Find where the given text appears and provide that cell's center as [X, Y] coordinate. 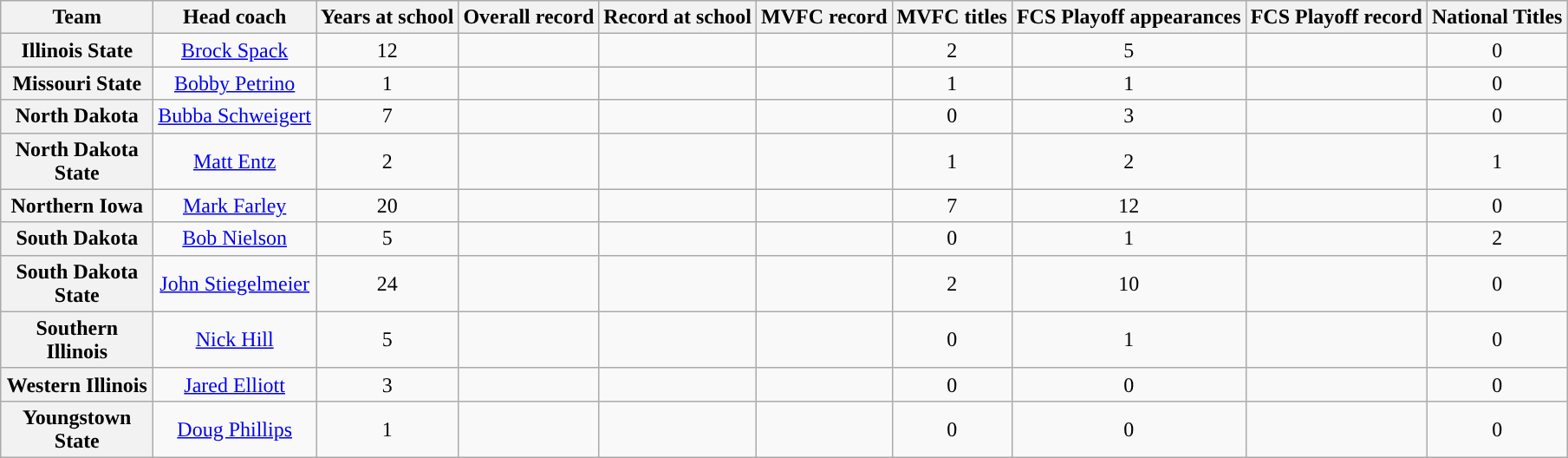
South Dakota [77, 239]
Overall record [529, 17]
John Stiegelmeier [235, 283]
Northern Iowa [77, 206]
Nick Hill [235, 340]
FCS Playoff appearances [1129, 17]
Bob Nielson [235, 239]
North Dakota State [77, 161]
Mark Farley [235, 206]
Bobby Petrino [235, 83]
24 [387, 283]
Southern Illinois [77, 340]
Youngstown State [77, 429]
North Dakota [77, 116]
Missouri State [77, 83]
Western Illinois [77, 384]
10 [1129, 283]
FCS Playoff record [1337, 17]
MVFC titles [952, 17]
20 [387, 206]
Doug Phillips [235, 429]
Bubba Schweigert [235, 116]
Record at school [678, 17]
Illinois State [77, 50]
Brock Spack [235, 50]
National Titles [1497, 17]
Years at school [387, 17]
Head coach [235, 17]
MVFC record [825, 17]
South Dakota State [77, 283]
Jared Elliott [235, 384]
Team [77, 17]
Matt Entz [235, 161]
